Capture the cell that displays the provided text and extract its (x, y) central coordinate. 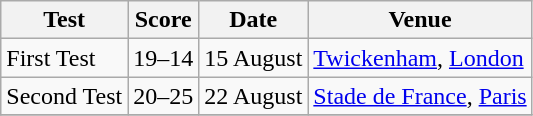
Date (254, 20)
Stade de France, Paris (420, 96)
Second Test (64, 96)
Score (164, 20)
First Test (64, 58)
15 August (254, 58)
Test (64, 20)
Twickenham, London (420, 58)
19–14 (164, 58)
20–25 (164, 96)
Venue (420, 20)
22 August (254, 96)
